Search for the cell housing the specified text and yield its [X, Y] center coordinate. 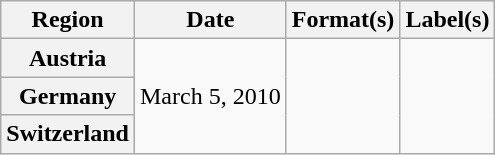
Format(s) [343, 20]
Switzerland [68, 134]
Date [210, 20]
March 5, 2010 [210, 96]
Label(s) [448, 20]
Germany [68, 96]
Region [68, 20]
Austria [68, 58]
